Determine the (X, Y) coordinate at the center of the cell enclosing the given text.  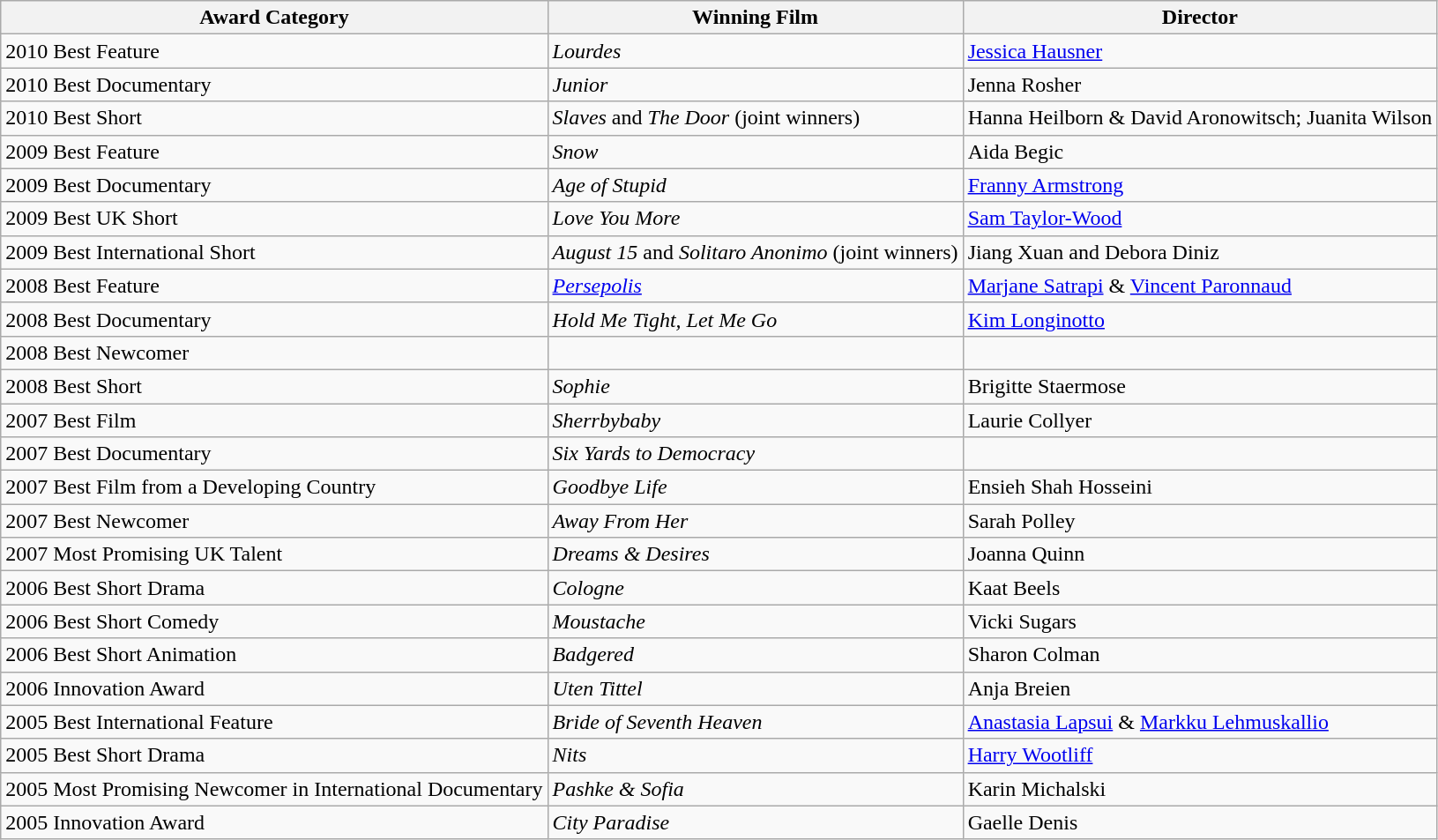
Dreams & Desires (755, 554)
2005 Most Promising Newcomer in International Documentary (274, 789)
Badgered (755, 655)
Marjane Satrapi & Vincent Paronnaud (1200, 286)
Snow (755, 152)
Sam Taylor-Wood (1200, 219)
Kim Longinotto (1200, 319)
Award Category (274, 18)
Away From Her (755, 521)
Jenna Rosher (1200, 85)
Gaelle Denis (1200, 822)
Jessica Hausner (1200, 51)
2007 Best Film (274, 420)
2005 Best International Feature (274, 722)
Cologne (755, 588)
2009 Best Documentary (274, 185)
Persepolis (755, 286)
Junior (755, 85)
2007 Best Documentary (274, 454)
Sherrbybaby (755, 420)
Kaat Beels (1200, 588)
2008 Best Newcomer (274, 353)
2007 Best Newcomer (274, 521)
Pashke & Sofia (755, 789)
2007 Best Film from a Developing Country (274, 487)
2008 Best Short (274, 386)
Vicki Sugars (1200, 621)
2006 Best Short Animation (274, 655)
Karin Michalski (1200, 789)
2010 Best Documentary (274, 85)
Age of Stupid (755, 185)
Slaves and The Door (joint winners) (755, 118)
Joanna Quinn (1200, 554)
2010 Best Feature (274, 51)
Winning Film (755, 18)
August 15 and Solitaro Anonimo (joint winners) (755, 252)
2005 Best Short Drama (274, 755)
Aida Begic (1200, 152)
2005 Innovation Award (274, 822)
2006 Innovation Award (274, 688)
Hold Me Tight, Let Me Go (755, 319)
2007 Most Promising UK Talent (274, 554)
Moustache (755, 621)
Anastasia Lapsui & Markku Lehmuskallio (1200, 722)
Sharon Colman (1200, 655)
Six Yards to Democracy (755, 454)
2010 Best Short (274, 118)
Ensieh Shah Hosseini (1200, 487)
Brigitte Staermose (1200, 386)
2008 Best Feature (274, 286)
2009 Best Feature (274, 152)
Goodbye Life (755, 487)
2006 Best Short Drama (274, 588)
Uten Tittel (755, 688)
Anja Breien (1200, 688)
City Paradise (755, 822)
Harry Wootliff (1200, 755)
2009 Best International Short (274, 252)
Sophie (755, 386)
Sarah Polley (1200, 521)
Hanna Heilborn & David Aronowitsch; Juanita Wilson (1200, 118)
Jiang Xuan and Debora Diniz (1200, 252)
Laurie Collyer (1200, 420)
Nits (755, 755)
Franny Armstrong (1200, 185)
2008 Best Documentary (274, 319)
Bride of Seventh Heaven (755, 722)
Director (1200, 18)
2009 Best UK Short (274, 219)
Love You More (755, 219)
Lourdes (755, 51)
2006 Best Short Comedy (274, 621)
